Extract the (x, y) coordinate from the center of the cell holding the provided text.  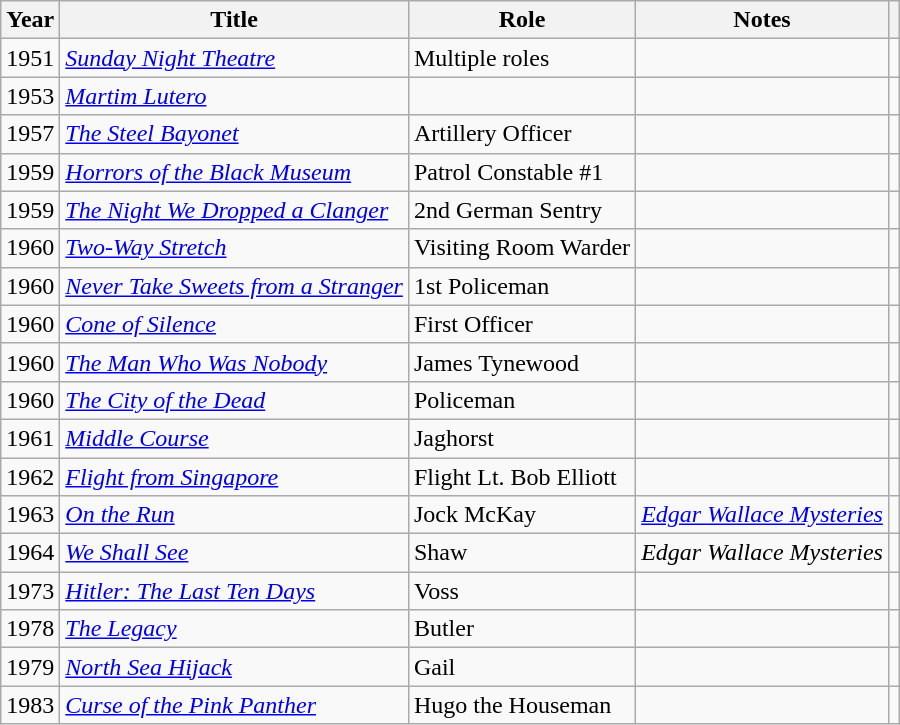
Year (30, 20)
1st Policeman (522, 286)
Role (522, 20)
On the Run (234, 515)
Title (234, 20)
1953 (30, 96)
Curse of the Pink Panther (234, 705)
James Tynewood (522, 362)
Middle Course (234, 438)
We Shall See (234, 553)
Hugo the Houseman (522, 705)
Patrol Constable #1 (522, 172)
Butler (522, 629)
Martim Lutero (234, 96)
Jaghorst (522, 438)
The Man Who Was Nobody (234, 362)
1983 (30, 705)
2nd German Sentry (522, 210)
Cone of Silence (234, 324)
1978 (30, 629)
1961 (30, 438)
Artillery Officer (522, 134)
1973 (30, 591)
1951 (30, 58)
The Steel Bayonet (234, 134)
The City of the Dead (234, 400)
Horrors of the Black Museum (234, 172)
Policeman (522, 400)
Sunday Night Theatre (234, 58)
1962 (30, 477)
1979 (30, 667)
Two-Way Stretch (234, 248)
1963 (30, 515)
The Legacy (234, 629)
Gail (522, 667)
Hitler: The Last Ten Days (234, 591)
First Officer (522, 324)
North Sea Hijack (234, 667)
The Night We Dropped a Clanger (234, 210)
Voss (522, 591)
Notes (762, 20)
Jock McKay (522, 515)
1964 (30, 553)
Shaw (522, 553)
Visiting Room Warder (522, 248)
Flight Lt. Bob Elliott (522, 477)
Never Take Sweets from a Stranger (234, 286)
Flight from Singapore (234, 477)
1957 (30, 134)
Multiple roles (522, 58)
